From the cell containing the given text, extract its center point as (X, Y) coordinate. 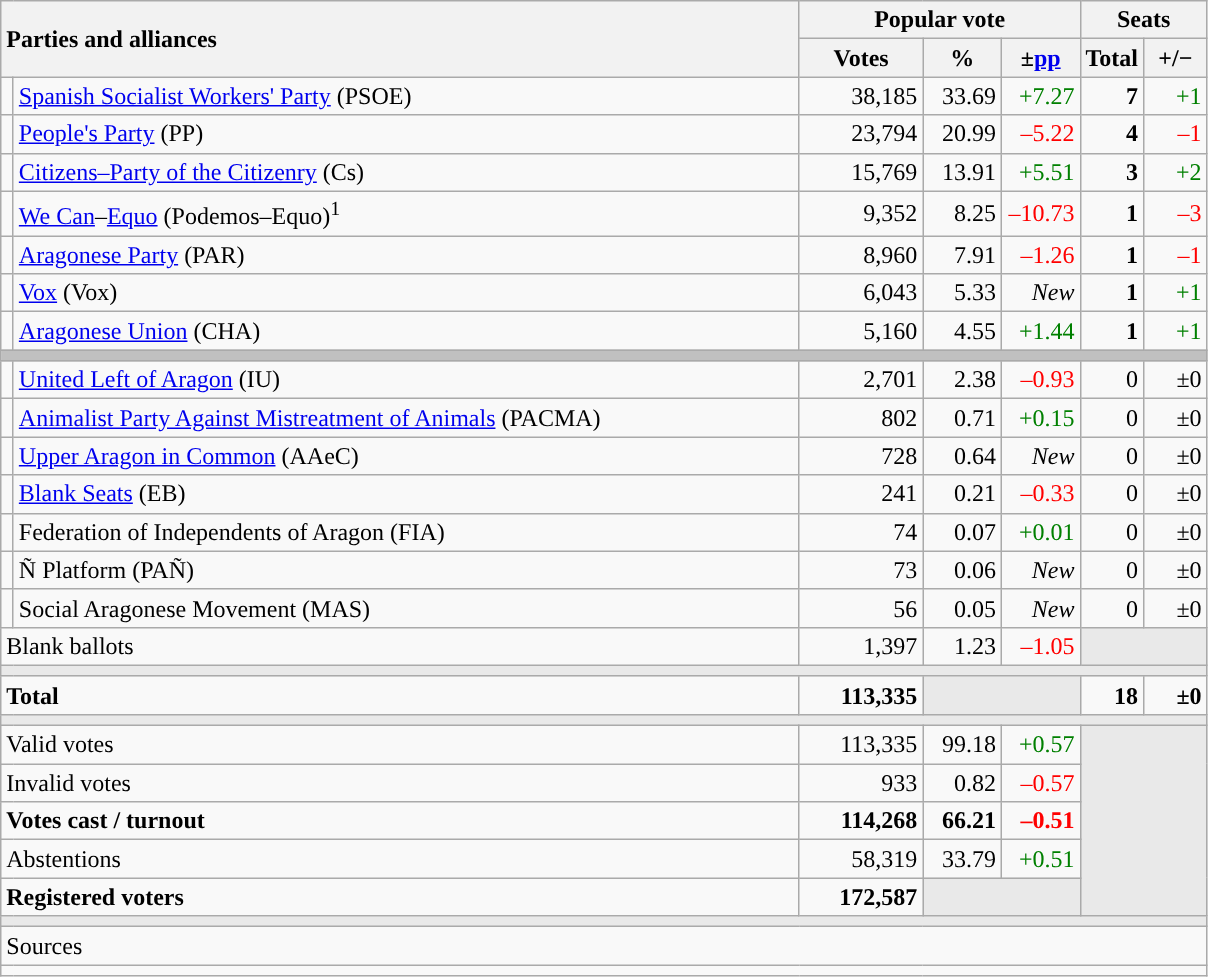
–5.22 (1040, 134)
Upper Aragon in Common (AAeC) (406, 456)
+5.51 (1040, 172)
–0.51 (1040, 821)
73 (861, 570)
+7.27 (1040, 96)
0.21 (962, 494)
–3 (1176, 214)
38,185 (861, 96)
20.99 (962, 134)
1.23 (962, 646)
33.79 (962, 859)
Federation of Independents of Aragon (FIA) (406, 532)
33.69 (962, 96)
18 (1112, 695)
+2 (1176, 172)
8.25 (962, 214)
13.91 (962, 172)
+0.51 (1040, 859)
2,701 (861, 380)
933 (861, 783)
+0.57 (1040, 745)
–10.73 (1040, 214)
3 (1112, 172)
Social Aragonese Movement (MAS) (406, 608)
+0.01 (1040, 532)
+/− (1176, 58)
–1.05 (1040, 646)
4.55 (962, 331)
+1.44 (1040, 331)
Votes (861, 58)
114,268 (861, 821)
56 (861, 608)
1,397 (861, 646)
Spanish Socialist Workers' Party (PSOE) (406, 96)
802 (861, 418)
6,043 (861, 293)
23,794 (861, 134)
Ñ Platform (PAÑ) (406, 570)
Vox (Vox) (406, 293)
Votes cast / turnout (400, 821)
5.33 (962, 293)
172,587 (861, 897)
Citizens–Party of the Citizenry (Cs) (406, 172)
Parties and alliances (400, 39)
Registered voters (400, 897)
0.06 (962, 570)
7.91 (962, 255)
Aragonese Union (CHA) (406, 331)
0.71 (962, 418)
0.64 (962, 456)
Abstentions (400, 859)
–0.93 (1040, 380)
Popular vote (940, 20)
Sources (604, 946)
241 (861, 494)
People's Party (PP) (406, 134)
2.38 (962, 380)
0.07 (962, 532)
99.18 (962, 745)
–0.33 (1040, 494)
Blank Seats (EB) (406, 494)
Seats (1144, 20)
728 (861, 456)
Blank ballots (400, 646)
% (962, 58)
5,160 (861, 331)
7 (1112, 96)
8,960 (861, 255)
58,319 (861, 859)
0.05 (962, 608)
Invalid votes (400, 783)
9,352 (861, 214)
0.82 (962, 783)
74 (861, 532)
–1.26 (1040, 255)
Animalist Party Against Mistreatment of Animals (PACMA) (406, 418)
+0.15 (1040, 418)
15,769 (861, 172)
66.21 (962, 821)
Valid votes (400, 745)
We Can–Equo (Podemos–Equo)1 (406, 214)
–0.57 (1040, 783)
4 (1112, 134)
Aragonese Party (PAR) (406, 255)
United Left of Aragon (IU) (406, 380)
±pp (1040, 58)
